For the text-containing cell, return its midpoint in (x, y) coordinate format. 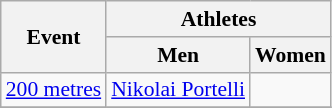
Event (54, 36)
Men (178, 55)
Women (290, 55)
200 metres (54, 90)
Athletes (218, 19)
Nikolai Portelli (178, 90)
